Detect which cell encompasses the target text, then output its (X, Y) center coordinate. 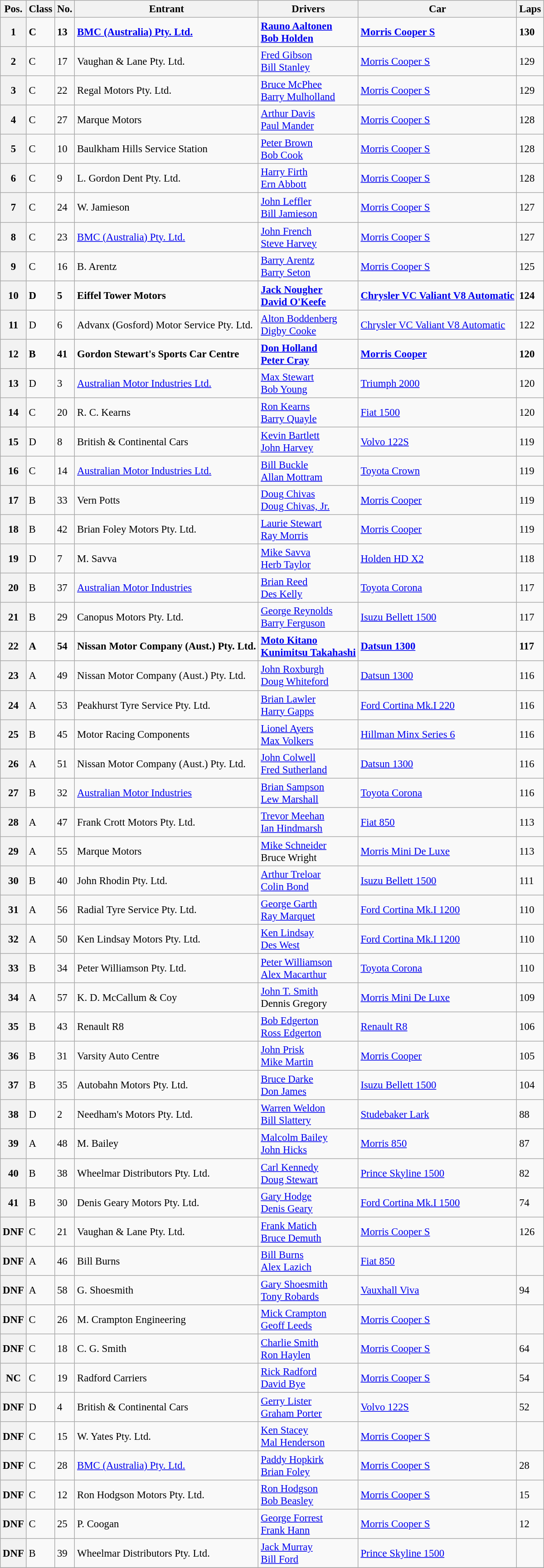
Carl Kennedy Doug Stewart (308, 1173)
Laurie Stewart Ray Morris (308, 530)
M. Crampton Engineering (167, 1320)
88 (530, 1114)
Ron Hodgson Bob Beasley (308, 1495)
50 (65, 939)
Ken Lindsay Motors Pty. Ltd. (167, 939)
John Colwell Fred Sutherland (308, 764)
87 (530, 1144)
104 (530, 1085)
Trevor Meehan Ian Hindmarsh (308, 822)
L. Gordon Dent Pty. Ltd. (167, 178)
Car (437, 9)
P. Coogan (167, 1525)
82 (530, 1173)
57 (65, 997)
Bob Edgerton Ross Edgerton (308, 1027)
74 (530, 1202)
Motor Racing Components (167, 735)
R. C. Kearns (167, 412)
58 (65, 1290)
B. Arentz (167, 266)
Lionel Ayers Max Volkers (308, 735)
M. Savva (167, 559)
Don Holland Peter Cray (308, 354)
Pos. (14, 9)
Peter Williamson Alex Macarthur (308, 968)
Hillman Minx Series 6 (437, 735)
Bruce Darke Don James (308, 1085)
Alton Boddenberg Digby Cooke (308, 324)
Mick Crampton Geoff Leeds (308, 1320)
Studebaker Lark (437, 1114)
Charlie Smith Ron Haylen (308, 1349)
Drivers (308, 9)
Brian Sampson Lew Marshall (308, 793)
Triumph 2000 (437, 383)
Harry Firth Ern Abbott (308, 178)
Autobahn Motors Pty. Ltd. (167, 1085)
Peter Williamson Pty. Ltd. (167, 968)
49 (65, 676)
Paddy Hopkirk Brian Foley (308, 1466)
105 (530, 1056)
Mike Schneider Bruce Wright (308, 851)
No. (65, 9)
64 (530, 1349)
Ford Cortina Mk.I 220 (437, 705)
John T. Smith Dennis Gregory (308, 997)
C. G. Smith (167, 1349)
Ron Hodgson Motors Pty. Ltd. (167, 1495)
Frank Crott Motors Pty. Ltd. (167, 822)
106 (530, 1027)
W. Jamieson (167, 207)
126 (530, 1232)
Morris 850 (437, 1144)
Rick Radford David Bye (308, 1378)
John Roxburgh Doug Whiteford (308, 676)
Entrant (167, 9)
Frank Matich Bruce Demuth (308, 1232)
Fred Gibson Bill Stanley (308, 62)
Moto Kitano Kunimitsu Takahashi (308, 647)
53 (65, 705)
Doug Chivas Doug Chivas, Jr. (308, 500)
Toyota Crown (437, 471)
45 (65, 735)
Malcolm Bailey John Hicks (308, 1144)
Kevin Bartlett John Harvey (308, 442)
Needham's Motors Pty. Ltd. (167, 1114)
46 (65, 1261)
George Reynolds Barry Ferguson (308, 617)
111 (530, 880)
Canopus Motors Pty. Ltd. (167, 617)
47 (65, 822)
Warren Weldon Bill Slattery (308, 1114)
1 (14, 33)
John French Steve Harvey (308, 237)
Jack Murray Bill Ford (308, 1554)
Bill Burns (167, 1261)
George Garth Ray Marquet (308, 909)
Ron Kearns Barry Quayle (308, 412)
Class (41, 9)
Denis Geary Motors Pty. Ltd. (167, 1202)
Fiat 1500 (437, 412)
94 (530, 1290)
Arthur Treloar Colin Bond (308, 880)
56 (65, 909)
Vern Potts (167, 500)
John Prisk Mike Martin (308, 1056)
124 (530, 295)
Regal Motors Pty. Ltd. (167, 91)
Gary Shoesmith Tony Robards (308, 1290)
Arthur Davis Paul Mander (308, 120)
Radford Carriers (167, 1378)
Holden HD X2 (437, 559)
K. D. McCallum & Coy (167, 997)
125 (530, 266)
Bruce McPhee Barry Mulholland (308, 91)
118 (530, 559)
51 (65, 764)
Brian Lawler Harry Gapps (308, 705)
43 (65, 1027)
John Leffler Bill Jamieson (308, 207)
Gary Hodge Denis Geary (308, 1202)
Bill Burns Alex Lazich (308, 1261)
Brian Foley Motors Pty. Ltd. (167, 530)
Varsity Auto Centre (167, 1056)
Peter Brown Bob Cook (308, 149)
G. Shoesmith (167, 1290)
Barry Arentz Barry Seton (308, 266)
Mike Savva Herb Taylor (308, 559)
John Rhodin Pty. Ltd. (167, 880)
122 (530, 324)
Vauxhall Viva (437, 1290)
W. Yates Pty. Ltd. (167, 1437)
42 (65, 530)
Bill Buckle Allan Mottram (308, 471)
Ken Lindsay Des West (308, 939)
Brian Reed Des Kelly (308, 588)
109 (530, 997)
Gerry Lister Graham Porter (308, 1407)
130 (530, 33)
Peakhurst Tyre Service Pty. Ltd. (167, 705)
Advanx (Gosford) Motor Service Pty. Ltd. (167, 324)
55 (65, 851)
Rauno Aaltonen Bob Holden (308, 33)
Eiffel Tower Motors (167, 295)
11 (14, 324)
Max Stewart Bob Young (308, 383)
M. Bailey (167, 1144)
Gordon Stewart's Sports Car Centre (167, 354)
48 (65, 1144)
52 (530, 1407)
George Forrest Frank Hann (308, 1525)
NC (14, 1378)
Jack Nougher David O'Keefe (308, 295)
Laps (530, 9)
36 (14, 1056)
Radial Tyre Service Pty. Ltd. (167, 909)
Baulkham Hills Service Station (167, 149)
Ford Cortina Mk.I 1500 (437, 1202)
Ken Stacey Mal Henderson (308, 1437)
